From the cell containing the given text, extract its center point as [X, Y] coordinate. 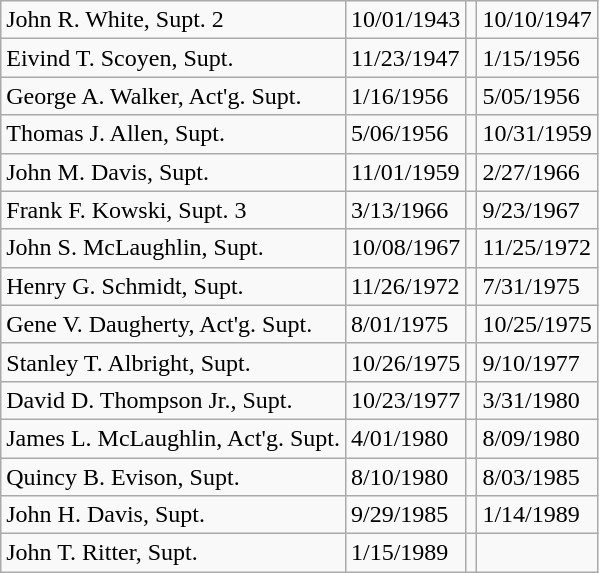
George A. Walker, Act'g. Supt. [174, 96]
10/23/1977 [405, 400]
11/23/1947 [405, 58]
1/15/1989 [405, 553]
8/03/1985 [537, 477]
1/14/1989 [537, 515]
Gene V. Daugherty, Act'g. Supt. [174, 324]
4/01/1980 [405, 438]
John R. White, Supt. 2 [174, 20]
Eivind T. Scoyen, Supt. [174, 58]
Henry G. Schmidt, Supt. [174, 286]
3/13/1966 [405, 210]
5/06/1956 [405, 134]
10/26/1975 [405, 362]
11/01/1959 [405, 172]
Stanley T. Albright, Supt. [174, 362]
9/23/1967 [537, 210]
10/25/1975 [537, 324]
8/09/1980 [537, 438]
John H. Davis, Supt. [174, 515]
Thomas J. Allen, Supt. [174, 134]
10/10/1947 [537, 20]
10/31/1959 [537, 134]
John S. McLaughlin, Supt. [174, 248]
9/10/1977 [537, 362]
10/01/1943 [405, 20]
3/31/1980 [537, 400]
10/08/1967 [405, 248]
David D. Thompson Jr., Supt. [174, 400]
8/10/1980 [405, 477]
7/31/1975 [537, 286]
John T. Ritter, Supt. [174, 553]
1/16/1956 [405, 96]
John M. Davis, Supt. [174, 172]
9/29/1985 [405, 515]
1/15/1956 [537, 58]
Frank F. Kowski, Supt. 3 [174, 210]
11/26/1972 [405, 286]
8/01/1975 [405, 324]
2/27/1966 [537, 172]
Quincy B. Evison, Supt. [174, 477]
11/25/1972 [537, 248]
5/05/1956 [537, 96]
James L. McLaughlin, Act'g. Supt. [174, 438]
